Return the [x, y] coordinate for the center point of the cell that contains the specified text.  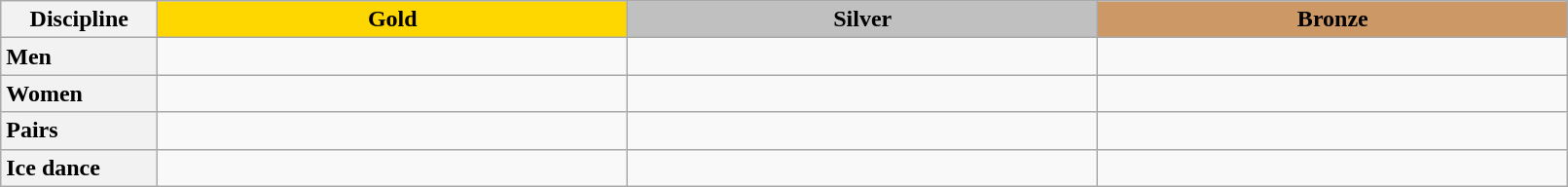
Pairs [80, 131]
Silver [862, 19]
Women [80, 93]
Men [80, 56]
Discipline [80, 19]
Bronze [1333, 19]
Ice dance [80, 168]
Gold [393, 19]
